Detect which cell encompasses the target text, then output its [x, y] center coordinate. 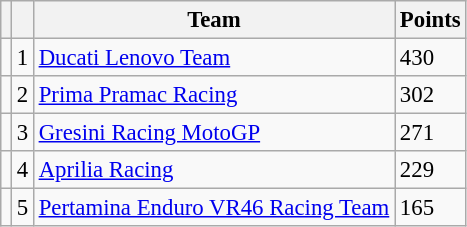
Pertamina Enduro VR46 Racing Team [214, 208]
5 [22, 208]
165 [430, 208]
1 [22, 58]
4 [22, 170]
3 [22, 133]
Gresini Racing MotoGP [214, 133]
430 [430, 58]
229 [430, 170]
271 [430, 133]
302 [430, 95]
Aprilia Racing [214, 170]
Points [430, 20]
2 [22, 95]
Team [214, 20]
Ducati Lenovo Team [214, 58]
Prima Pramac Racing [214, 95]
